Provide the (X, Y) coordinate of the cell's center where the given text is located.  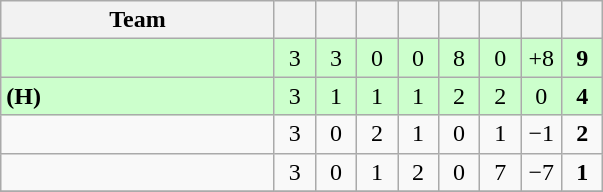
9 (582, 58)
8 (460, 58)
−7 (542, 172)
4 (582, 96)
7 (500, 172)
+8 (542, 58)
−1 (542, 134)
Team (138, 20)
(H) (138, 96)
